Capture the cell that displays the provided text and extract its [X, Y] central coordinate. 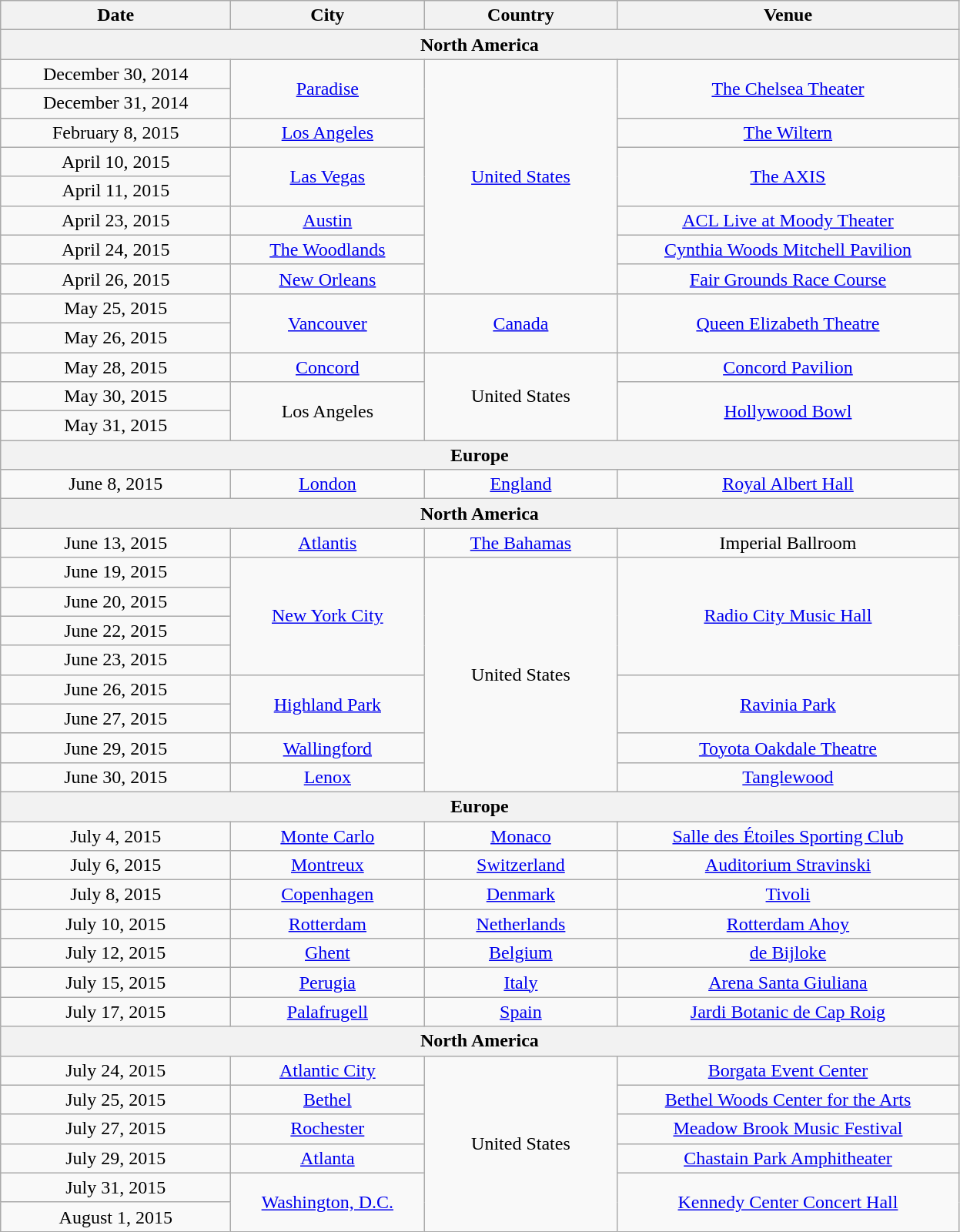
Wallingford [328, 748]
City [328, 15]
Vancouver [328, 323]
April 26, 2015 [115, 279]
The Wiltern [788, 132]
Rochester [328, 1129]
Denmark [520, 895]
Bethel [328, 1100]
Concord [328, 367]
July 25, 2015 [115, 1100]
June 19, 2015 [115, 572]
May 31, 2015 [115, 426]
Borgata Event Center [788, 1070]
June 8, 2015 [115, 484]
Rotterdam Ahoy [788, 924]
May 26, 2015 [115, 337]
Radio City Music Hall [788, 616]
Bethel Woods Center for the Arts [788, 1100]
Atlantic City [328, 1070]
June 20, 2015 [115, 601]
Royal Albert Hall [788, 484]
July 15, 2015 [115, 983]
July 29, 2015 [115, 1158]
Ghent [328, 953]
Meadow Brook Music Festival [788, 1129]
Concord Pavilion [788, 367]
April 23, 2015 [115, 220]
Tanglewood [788, 777]
June 26, 2015 [115, 689]
July 10, 2015 [115, 924]
July 24, 2015 [115, 1070]
Spain [520, 1012]
May 30, 2015 [115, 397]
May 25, 2015 [115, 308]
June 30, 2015 [115, 777]
Tivoli [788, 895]
Ravinia Park [788, 704]
June 22, 2015 [115, 631]
The AXIS [788, 176]
Toyota Oakdale Theatre [788, 748]
April 11, 2015 [115, 191]
London [328, 484]
New Orleans [328, 279]
Country [520, 15]
June 23, 2015 [115, 660]
December 30, 2014 [115, 74]
February 8, 2015 [115, 132]
Las Vegas [328, 176]
December 31, 2014 [115, 103]
Washington, D.C. [328, 1202]
Rotterdam [328, 924]
June 29, 2015 [115, 748]
July 17, 2015 [115, 1012]
ACL Live at Moody Theater [788, 220]
Monaco [520, 835]
Highland Park [328, 704]
August 1, 2015 [115, 1217]
April 24, 2015 [115, 249]
Date [115, 15]
Atlantis [328, 543]
May 28, 2015 [115, 367]
June 27, 2015 [115, 718]
Switzerland [520, 865]
April 10, 2015 [115, 162]
Hollywood Bowl [788, 411]
Imperial Ballroom [788, 543]
Atlanta [328, 1158]
Auditorium Stravinski [788, 865]
Belgium [520, 953]
Palafrugell [328, 1012]
Canada [520, 323]
Chastain Park Amphitheater [788, 1158]
July 31, 2015 [115, 1187]
Copenhagen [328, 895]
July 27, 2015 [115, 1129]
Monte Carlo [328, 835]
The Bahamas [520, 543]
Paradise [328, 89]
Jardi Botanic de Cap Roig [788, 1012]
Italy [520, 983]
Fair Grounds Race Course [788, 279]
Montreux [328, 865]
Perugia [328, 983]
England [520, 484]
July 8, 2015 [115, 895]
June 13, 2015 [115, 543]
The Chelsea Theater [788, 89]
Arena Santa Giuliana [788, 983]
Cynthia Woods Mitchell Pavilion [788, 249]
July 6, 2015 [115, 865]
de Bijloke [788, 953]
July 12, 2015 [115, 953]
Netherlands [520, 924]
July 4, 2015 [115, 835]
Austin [328, 220]
New York City [328, 616]
Lenox [328, 777]
Venue [788, 15]
Salle des Étoiles Sporting Club [788, 835]
Kennedy Center Concert Hall [788, 1202]
Queen Elizabeth Theatre [788, 323]
The Woodlands [328, 249]
